From the cell containing the given text, extract its center point as (x, y) coordinate. 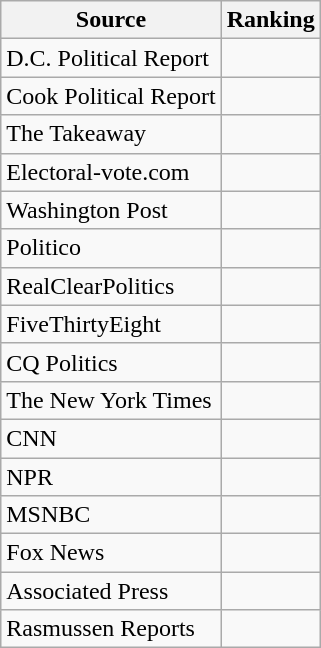
Source (111, 20)
CNN (111, 438)
MSNBC (111, 515)
The Takeaway (111, 134)
Washington Post (111, 210)
NPR (111, 477)
Rasmussen Reports (111, 629)
CQ Politics (111, 362)
RealClearPolitics (111, 286)
FiveThirtyEight (111, 324)
D.C. Political Report (111, 58)
Cook Political Report (111, 96)
Fox News (111, 553)
The New York Times (111, 400)
Electoral-vote.com (111, 172)
Associated Press (111, 591)
Ranking (270, 20)
Politico (111, 248)
